Detect which cell encompasses the target text, then output its [X, Y] center coordinate. 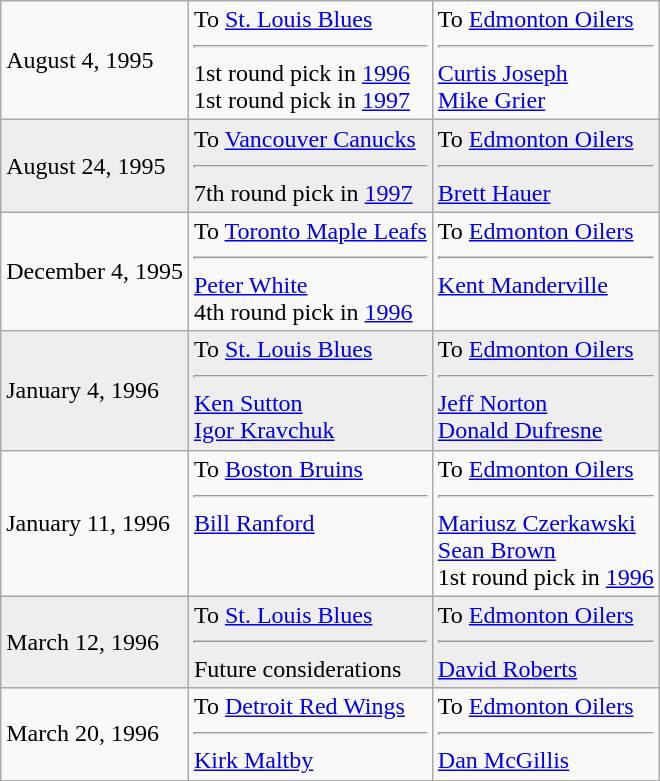
To Edmonton OilersJeff NortonDonald Dufresne [546, 390]
To Boston BruinsBill Ranford [310, 523]
March 12, 1996 [95, 642]
August 24, 1995 [95, 166]
To Edmonton OilersMariusz CzerkawskiSean Brown1st round pick in 1996 [546, 523]
To St. Louis BluesFuture considerations [310, 642]
August 4, 1995 [95, 60]
January 4, 1996 [95, 390]
January 11, 1996 [95, 523]
December 4, 1995 [95, 272]
To Vancouver Canucks7th round pick in 1997 [310, 166]
To Detroit Red WingsKirk Maltby [310, 734]
To St. Louis BluesKen SuttonIgor Kravchuk [310, 390]
To St. Louis Blues1st round pick in 19961st round pick in 1997 [310, 60]
To Edmonton OilersKent Manderville [546, 272]
To Edmonton OilersDavid Roberts [546, 642]
March 20, 1996 [95, 734]
To Edmonton OilersDan McGillis [546, 734]
To Edmonton OilersCurtis JosephMike Grier [546, 60]
To Edmonton OilersBrett Hauer [546, 166]
To Toronto Maple LeafsPeter White4th round pick in 1996 [310, 272]
